Find where the given text appears and provide that cell's center as [x, y] coordinate. 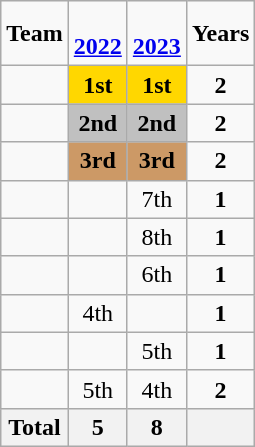
2022 [98, 34]
5 [98, 427]
Years [220, 34]
8 [156, 427]
Team [35, 34]
7th [156, 199]
6th [156, 275]
Total [35, 427]
2023 [156, 34]
8th [156, 237]
